Detect which cell encompasses the target text, then output its (x, y) center coordinate. 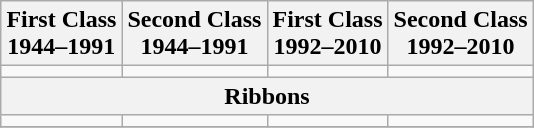
Second Class1992–2010 (460, 34)
Ribbons (267, 96)
First Class1944–1991 (62, 34)
First Class1992–2010 (328, 34)
Second Class1944–1991 (194, 34)
